Output the (X, Y) coordinate of the center of the cell containing the given text.  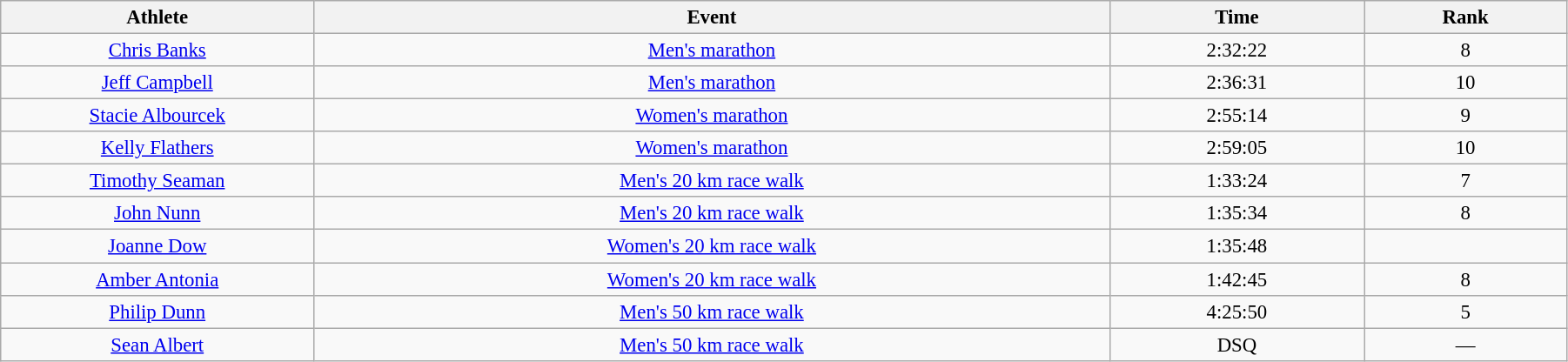
Chris Banks (157, 50)
Stacie Albourcek (157, 116)
— (1465, 345)
John Nunn (157, 213)
Jeff Campbell (157, 83)
Rank (1465, 17)
Athlete (157, 17)
7 (1465, 181)
9 (1465, 116)
2:59:05 (1237, 148)
Timothy Seaman (157, 181)
2:32:22 (1237, 50)
1:35:48 (1237, 246)
4:25:50 (1237, 312)
1:33:24 (1237, 181)
5 (1465, 312)
2:55:14 (1237, 116)
Amber Antonia (157, 279)
Joanne Dow (157, 246)
Time (1237, 17)
2:36:31 (1237, 83)
Sean Albert (157, 345)
Kelly Flathers (157, 148)
DSQ (1237, 345)
Philip Dunn (157, 312)
1:35:34 (1237, 213)
Event (712, 17)
1:42:45 (1237, 279)
